Return the (x, y) coordinate for the center point of the cell that contains the specified text.  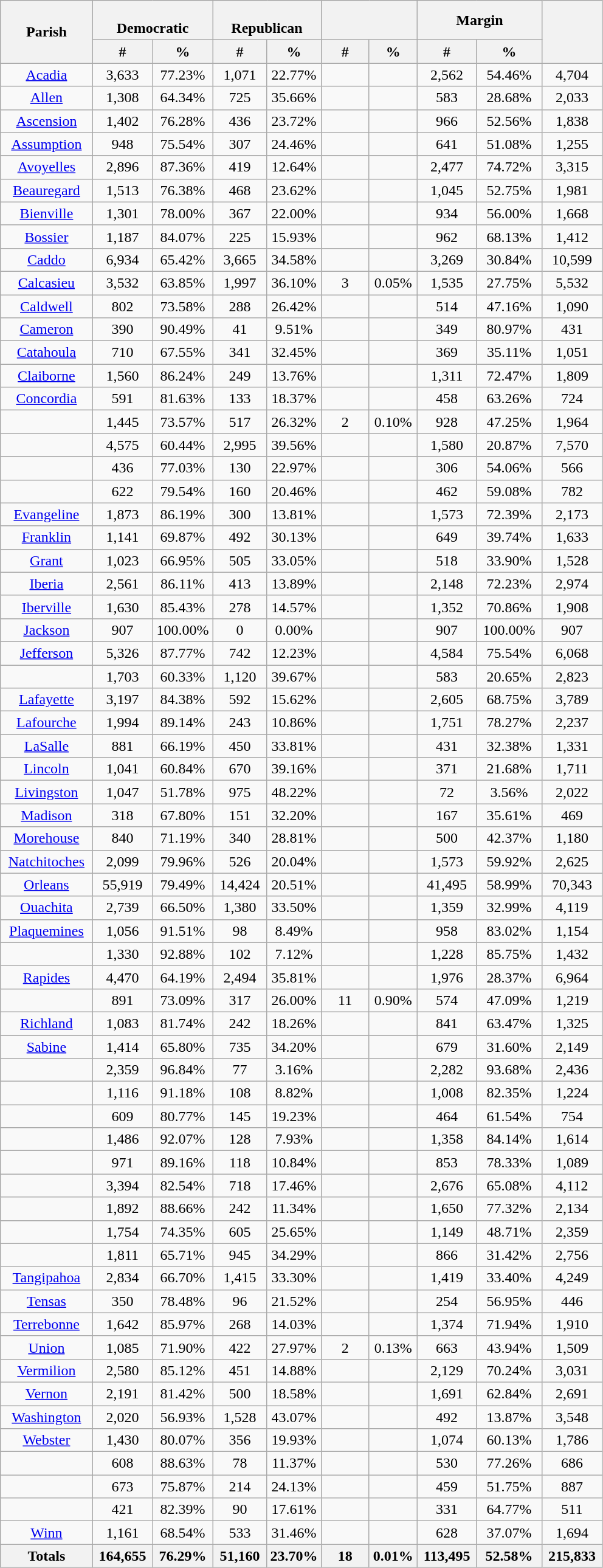
Rapides (46, 977)
72 (446, 792)
72.39% (509, 514)
19.93% (294, 1440)
61.54% (509, 1116)
866 (446, 1255)
12.23% (294, 653)
1,513 (123, 190)
Avoyelles (46, 167)
133 (239, 399)
33.30% (294, 1278)
1,074 (446, 1440)
33.81% (294, 746)
167 (446, 815)
32.38% (509, 746)
164,655 (123, 1556)
88.63% (182, 1463)
80.97% (509, 330)
78.27% (509, 723)
73.09% (182, 1000)
21.52% (294, 1301)
11 (345, 1000)
7.93% (294, 1139)
1,997 (239, 283)
47.25% (509, 422)
2,477 (446, 167)
679 (446, 1046)
754 (571, 1116)
966 (446, 121)
2,282 (446, 1070)
70.86% (509, 607)
Cameron (46, 330)
48.22% (294, 792)
511 (571, 1510)
1,331 (571, 746)
118 (239, 1162)
Tangipahoa (46, 1278)
20.87% (509, 445)
Lincoln (46, 769)
22.97% (294, 468)
86.24% (182, 376)
27.97% (294, 1347)
1,754 (123, 1232)
1,374 (446, 1324)
958 (446, 931)
945 (239, 1255)
25.65% (294, 1232)
82.39% (182, 1510)
20.51% (294, 885)
65.08% (509, 1186)
58.99% (509, 885)
3.16% (294, 1070)
62.84% (509, 1394)
318 (123, 815)
2,191 (123, 1394)
Assumption (46, 144)
451 (239, 1370)
2,494 (239, 977)
1,180 (571, 838)
356 (239, 1440)
1,149 (446, 1232)
128 (239, 1139)
Margin (479, 21)
73.58% (182, 306)
14.88% (294, 1370)
518 (446, 561)
64.77% (509, 1510)
574 (446, 1000)
11.34% (294, 1209)
622 (123, 491)
102 (239, 954)
1,041 (123, 769)
10.86% (294, 723)
43.94% (509, 1347)
Vermilion (46, 1370)
1,085 (123, 1347)
718 (239, 1186)
Sabine (46, 1046)
96 (239, 1301)
32.45% (294, 353)
68.75% (509, 700)
0.00% (294, 630)
735 (239, 1046)
469 (571, 815)
77.32% (509, 1209)
56.93% (182, 1417)
48.71% (509, 1232)
76.38% (182, 190)
2,436 (571, 1070)
55,919 (123, 885)
505 (239, 561)
36.10% (294, 283)
34.29% (294, 1255)
91.18% (182, 1093)
82.35% (509, 1093)
108 (239, 1093)
1,116 (123, 1093)
609 (123, 1116)
Claiborne (46, 376)
13.81% (294, 514)
1,432 (571, 954)
975 (239, 792)
Plaquemines (46, 931)
4,704 (571, 75)
2,605 (446, 700)
31.42% (509, 1255)
2,237 (571, 723)
526 (239, 862)
278 (239, 607)
887 (571, 1487)
268 (239, 1324)
4,119 (571, 908)
249 (239, 376)
87.77% (182, 653)
1,090 (571, 306)
88.66% (182, 1209)
96.84% (182, 1070)
78 (239, 1463)
37.07% (509, 1533)
2,020 (123, 1417)
39.67% (294, 677)
74.35% (182, 1232)
2,676 (446, 1186)
1,786 (571, 1440)
73.57% (182, 422)
Union (46, 1347)
14.57% (294, 607)
Acadia (46, 75)
35.66% (294, 98)
71.90% (182, 1347)
85.12% (182, 1370)
11.37% (294, 1463)
1,892 (123, 1209)
23.72% (294, 121)
0.90% (393, 1000)
64.19% (182, 977)
69.87% (182, 537)
32.99% (509, 908)
1,047 (123, 792)
450 (239, 746)
89.14% (182, 723)
33.50% (294, 908)
79.54% (182, 491)
51,160 (239, 1556)
20.46% (294, 491)
19.23% (294, 1116)
81.63% (182, 399)
28.68% (509, 98)
31.60% (509, 1046)
1,187 (123, 237)
Calcasieu (46, 283)
1,976 (446, 977)
1,642 (123, 1324)
7.12% (294, 954)
65.71% (182, 1255)
18.58% (294, 1394)
841 (446, 1023)
42.37% (509, 838)
971 (123, 1162)
1,419 (446, 1278)
608 (123, 1463)
Grant (46, 561)
371 (446, 769)
4,584 (446, 653)
77.03% (182, 468)
2,995 (239, 445)
369 (446, 353)
14.03% (294, 1324)
1,964 (571, 422)
2,834 (123, 1278)
3,197 (123, 700)
47.09% (509, 1000)
145 (239, 1116)
Orleans (46, 885)
2,134 (571, 1209)
2,974 (571, 584)
3,269 (446, 260)
33.05% (294, 561)
60.84% (182, 769)
419 (239, 167)
215,833 (571, 1556)
8.82% (294, 1093)
1,691 (446, 1394)
24.46% (294, 144)
1,910 (571, 1324)
70,343 (571, 885)
1,560 (123, 376)
75.87% (182, 1487)
840 (123, 838)
Webster (46, 1440)
28.81% (294, 838)
2,562 (446, 75)
853 (446, 1162)
31.46% (294, 1533)
70.24% (509, 1370)
85.97% (182, 1324)
151 (239, 815)
628 (446, 1533)
92.07% (182, 1139)
2,625 (571, 862)
83.02% (509, 931)
17.46% (294, 1186)
1,614 (571, 1139)
67.55% (182, 353)
1,703 (123, 677)
71.94% (509, 1324)
214 (239, 1487)
51.08% (509, 144)
0.13% (393, 1347)
3,315 (571, 167)
2,691 (571, 1394)
421 (123, 1510)
1,580 (446, 445)
80.07% (182, 1440)
82.54% (182, 1186)
4,470 (123, 977)
0 (239, 630)
51.78% (182, 792)
1,071 (239, 75)
533 (239, 1533)
6,068 (571, 653)
27.75% (509, 283)
1,809 (571, 376)
Terrebonne (46, 1324)
Bossier (46, 237)
459 (446, 1487)
288 (239, 306)
92.88% (182, 954)
21.68% (509, 769)
1,668 (571, 213)
468 (239, 190)
Caldwell (46, 306)
79.96% (182, 862)
12.64% (294, 167)
Democratic (153, 21)
2,823 (571, 677)
663 (446, 1347)
1,694 (571, 1533)
1,224 (571, 1093)
Richland (46, 1023)
74.72% (509, 167)
63.26% (509, 399)
Iberville (46, 607)
15.62% (294, 700)
22.00% (294, 213)
514 (446, 306)
39.74% (509, 537)
84.07% (182, 237)
32.20% (294, 815)
Madison (46, 815)
0.05% (393, 283)
1,358 (446, 1139)
89.16% (182, 1162)
Lafayette (46, 700)
2,173 (571, 514)
1,045 (446, 190)
1,083 (123, 1023)
Totals (46, 1556)
3,532 (123, 283)
87.36% (182, 167)
802 (123, 306)
1,414 (123, 1046)
10.84% (294, 1162)
30.84% (509, 260)
3,548 (571, 1417)
22.77% (294, 75)
1,430 (123, 1440)
84.14% (509, 1139)
1,120 (239, 677)
1,051 (571, 353)
307 (239, 144)
Allen (46, 98)
30.13% (294, 537)
4,112 (571, 1186)
77.26% (509, 1463)
5,326 (123, 653)
Tensas (46, 1301)
1,650 (446, 1209)
2,580 (123, 1370)
56.00% (509, 213)
317 (239, 1000)
Jackson (46, 630)
350 (123, 1301)
85.75% (509, 954)
35.81% (294, 977)
26.00% (294, 1000)
3,394 (123, 1186)
52.75% (509, 190)
113,495 (446, 1556)
78.48% (182, 1301)
Franklin (46, 537)
1,008 (446, 1093)
1,751 (446, 723)
Evangeline (46, 514)
76.28% (182, 121)
66.95% (182, 561)
60.33% (182, 677)
3,665 (239, 260)
948 (123, 144)
464 (446, 1116)
Lafourche (46, 723)
68.13% (509, 237)
13.89% (294, 584)
Livingston (46, 792)
66.70% (182, 1278)
91.51% (182, 931)
2,739 (123, 908)
Vernon (46, 1394)
3 (345, 283)
90.49% (182, 330)
2,561 (123, 584)
Beauregard (46, 190)
43.07% (294, 1417)
1,380 (239, 908)
65.42% (182, 260)
81.74% (182, 1023)
20.65% (509, 677)
18.37% (294, 399)
39.16% (294, 769)
Winn (46, 1533)
928 (446, 422)
592 (239, 700)
1,630 (123, 607)
9.51% (294, 330)
Ascension (46, 121)
10,599 (571, 260)
79.49% (182, 885)
1,359 (446, 908)
81.42% (182, 1394)
446 (571, 1301)
517 (239, 422)
1,154 (571, 931)
1,486 (123, 1139)
Catahoula (46, 353)
8.49% (294, 931)
724 (571, 399)
59.92% (509, 862)
1,023 (123, 561)
66.50% (182, 908)
6,964 (571, 977)
17.61% (294, 1510)
63.47% (509, 1023)
225 (239, 237)
130 (239, 468)
67.80% (182, 815)
422 (239, 1347)
60.13% (509, 1440)
6,934 (123, 260)
1,412 (571, 237)
LaSalle (46, 746)
1,228 (446, 954)
962 (446, 237)
52.56% (509, 121)
18.26% (294, 1023)
Natchitoches (46, 862)
341 (239, 353)
413 (239, 584)
2,149 (571, 1046)
24.13% (294, 1487)
Morehouse (46, 838)
Ouachita (46, 908)
782 (571, 491)
2,099 (123, 862)
2,896 (123, 167)
2,129 (446, 1370)
23.62% (294, 190)
78.33% (509, 1162)
641 (446, 144)
Jefferson (46, 653)
1,056 (123, 931)
1,301 (123, 213)
5,532 (571, 283)
28.37% (509, 977)
41 (239, 330)
605 (239, 1232)
Bienville (46, 213)
2,148 (446, 584)
71.19% (182, 838)
1,415 (239, 1278)
390 (123, 330)
72.47% (509, 376)
1,811 (123, 1255)
86.11% (182, 584)
26.32% (294, 422)
60.44% (182, 445)
14,424 (239, 885)
56.95% (509, 1301)
1,141 (123, 537)
1,161 (123, 1533)
54.46% (509, 75)
26.42% (294, 306)
84.38% (182, 700)
1,509 (571, 1347)
1,994 (123, 723)
1,330 (123, 954)
3,789 (571, 700)
1,633 (571, 537)
566 (571, 468)
80.77% (182, 1116)
15.93% (294, 237)
33.90% (509, 561)
4,575 (123, 445)
591 (123, 399)
1,352 (446, 607)
1,873 (123, 514)
Republican (267, 21)
Concordia (46, 399)
686 (571, 1463)
54.06% (509, 468)
3,633 (123, 75)
7,570 (571, 445)
Caddo (46, 260)
Washington (46, 1417)
78.00% (182, 213)
1,402 (123, 121)
Iberia (46, 584)
300 (239, 514)
1,255 (571, 144)
98 (239, 931)
891 (123, 1000)
725 (239, 98)
1,445 (123, 422)
93.68% (509, 1070)
23.70% (294, 1556)
41,495 (446, 885)
4,249 (571, 1278)
462 (446, 491)
1,311 (446, 376)
63.85% (182, 283)
34.58% (294, 260)
367 (239, 213)
66.19% (182, 746)
35.11% (509, 353)
1,908 (571, 607)
742 (239, 653)
64.34% (182, 98)
39.56% (294, 445)
51.75% (509, 1487)
86.19% (182, 514)
881 (123, 746)
670 (239, 769)
34.20% (294, 1046)
2,033 (571, 98)
1,838 (571, 121)
1,325 (571, 1023)
160 (239, 491)
934 (446, 213)
649 (446, 537)
76.29% (182, 1556)
1,308 (123, 98)
65.80% (182, 1046)
340 (239, 838)
35.61% (509, 815)
1,089 (571, 1162)
530 (446, 1463)
1,219 (571, 1000)
349 (446, 330)
47.16% (509, 306)
2,756 (571, 1255)
0.01% (393, 1556)
33.40% (509, 1278)
1,711 (571, 769)
77.23% (182, 75)
77 (239, 1070)
3,031 (571, 1370)
20.04% (294, 862)
673 (123, 1487)
13.76% (294, 376)
68.54% (182, 1533)
72.23% (509, 584)
59.08% (509, 491)
52.58% (509, 1556)
331 (446, 1510)
0.10% (393, 422)
Parish (46, 32)
18 (345, 1556)
90 (239, 1510)
458 (446, 399)
3.56% (509, 792)
254 (446, 1301)
13.87% (509, 1417)
710 (123, 353)
85.43% (182, 607)
2,022 (571, 792)
243 (239, 723)
1,981 (571, 190)
306 (446, 468)
1,535 (446, 283)
